For the text-containing cell, return its midpoint in (x, y) coordinate format. 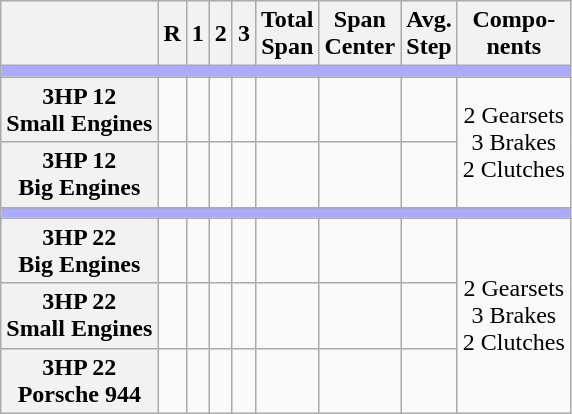
R (172, 34)
3HP 22Porsche 944 (80, 380)
3HP 12Big Engines (80, 174)
2 (220, 34)
TotalSpan (287, 34)
SpanCenter (360, 34)
3HP 22Small Engines (80, 316)
3 (244, 34)
1 (198, 34)
Avg.Step (430, 34)
3HP 22Big Engines (80, 250)
Compo-nents (514, 34)
3HP 12Small Engines (80, 110)
